Capture the cell that displays the provided text and extract its [x, y] central coordinate. 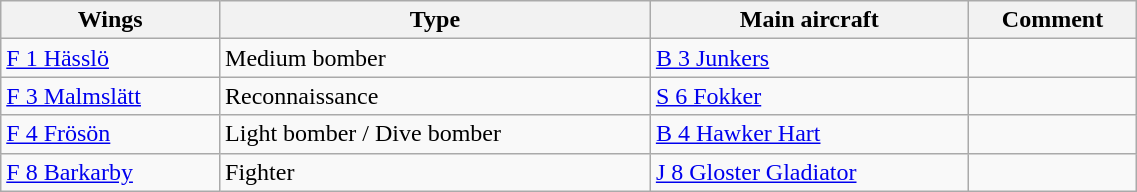
Type [436, 20]
Wings [110, 20]
Main aircraft [809, 20]
Comment [1052, 20]
F 3 Malmslätt [110, 96]
F 4 Frösön [110, 134]
B 4 Hawker Hart [809, 134]
B 3 Junkers [809, 58]
J 8 Gloster Gladiator [809, 172]
Light bomber / Dive bomber [436, 134]
S 6 Fokker [809, 96]
Reconnaissance [436, 96]
F 1 Hässlö [110, 58]
Medium bomber [436, 58]
Fighter [436, 172]
F 8 Barkarby [110, 172]
